Output the [X, Y] coordinate of the center of the cell containing the given text.  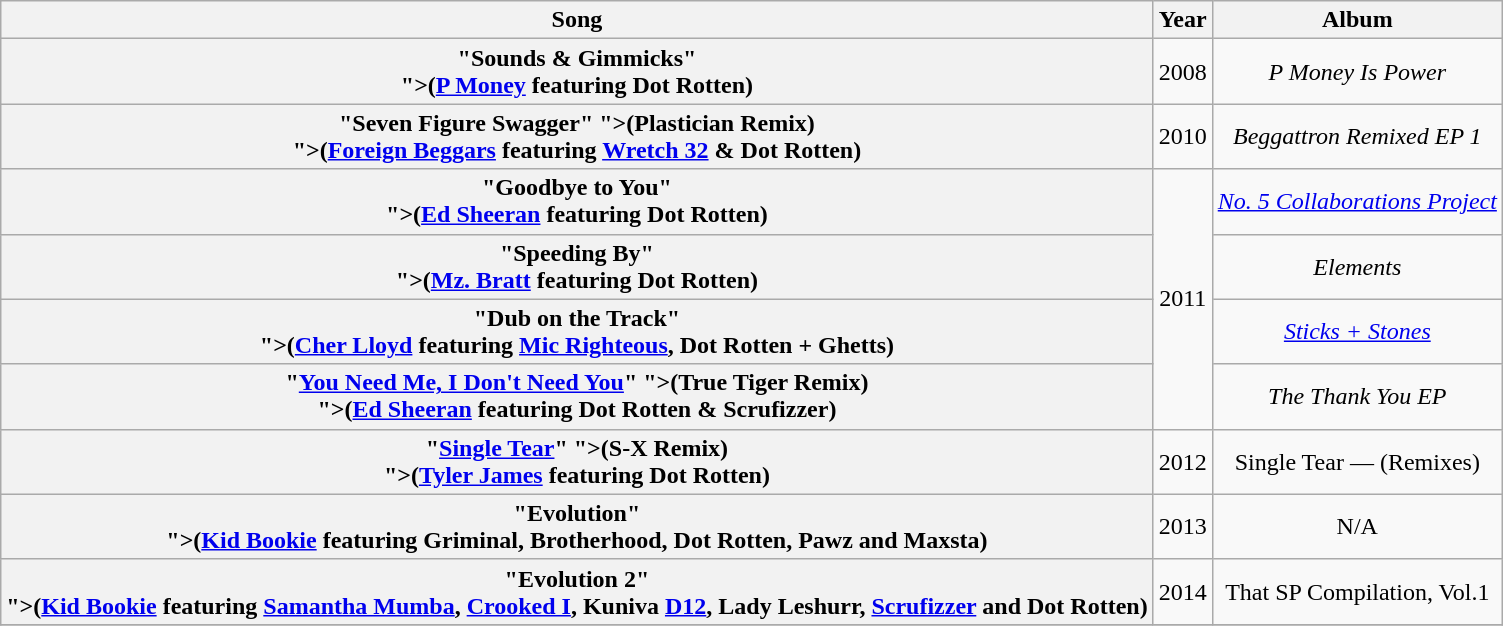
"You Need Me, I Don't Need You" ">(True Tiger Remix)">(Ed Sheeran featuring Dot Rotten & Scrufizzer) [577, 396]
"Goodbye to You"">(Ed Sheeran featuring Dot Rotten) [577, 202]
That SP Compilation, Vol.1 [1357, 592]
"Dub on the Track"">(Cher Lloyd featuring Mic Righteous, Dot Rotten + Ghetts) [577, 332]
The Thank You EP [1357, 396]
Year [1182, 20]
P Money Is Power [1357, 72]
"Evolution 2"">(Kid Bookie featuring Samantha Mumba, Crooked I, Kuniva D12, Lady Leshurr, Scrufizzer and Dot Rotten) [577, 592]
2010 [1182, 136]
"Evolution"">(Kid Bookie featuring Griminal, Brotherhood, Dot Rotten, Pawz and Maxsta) [577, 526]
"Speeding By"">(Mz. Bratt featuring Dot Rotten) [577, 266]
2008 [1182, 72]
2013 [1182, 526]
Sticks + Stones [1357, 332]
Beggattron Remixed EP 1 [1357, 136]
2011 [1182, 299]
Single Tear — (Remixes) [1357, 462]
Song [577, 20]
"Sounds & Gimmicks"">(P Money featuring Dot Rotten) [577, 72]
"Single Tear" ">(S-X Remix)">(Tyler James featuring Dot Rotten) [577, 462]
N/A [1357, 526]
"Seven Figure Swagger" ">(Plastician Remix)">(Foreign Beggars featuring Wretch 32 & Dot Rotten) [577, 136]
Album [1357, 20]
No. 5 Collaborations Project [1357, 202]
2012 [1182, 462]
2014 [1182, 592]
Elements [1357, 266]
